Extract the (X, Y) coordinate from the center of the cell holding the provided text.  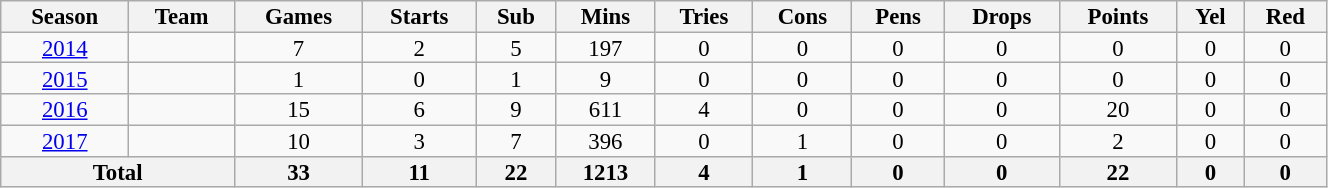
Team (182, 16)
396 (606, 140)
Yel (1211, 16)
2015 (65, 78)
Pens (898, 16)
6 (420, 110)
2016 (65, 110)
Total (118, 172)
2017 (65, 140)
Sub (516, 16)
15 (299, 110)
3 (420, 140)
5 (516, 48)
Mins (606, 16)
Tries (704, 16)
2014 (65, 48)
197 (606, 48)
10 (299, 140)
Games (299, 16)
Season (65, 16)
Starts (420, 16)
Cons (802, 16)
611 (606, 110)
33 (299, 172)
1213 (606, 172)
11 (420, 172)
20 (1118, 110)
Drops (1002, 16)
Red (1285, 16)
Points (1118, 16)
